Find where the given text appears and provide that cell's center as [X, Y] coordinate. 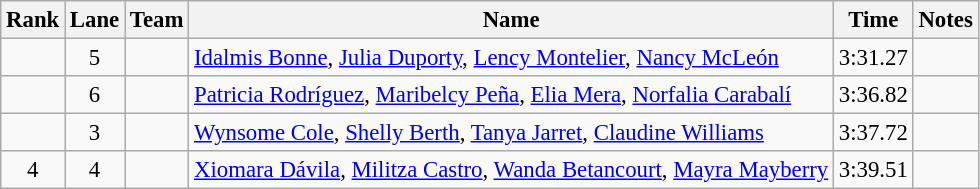
Lane [95, 20]
3:39.51 [874, 170]
Time [874, 20]
Rank [33, 20]
Xiomara Dávila, Militza Castro, Wanda Betancourt, Mayra Mayberry [512, 170]
3:37.72 [874, 133]
3:36.82 [874, 95]
Team [157, 20]
Idalmis Bonne, Julia Duporty, Lency Montelier, Nancy McLeón [512, 58]
Wynsome Cole, Shelly Berth, Tanya Jarret, Claudine Williams [512, 133]
3 [95, 133]
5 [95, 58]
Notes [946, 20]
3:31.27 [874, 58]
Patricia Rodríguez, Maribelcy Peña, Elia Mera, Norfalia Carabalí [512, 95]
Name [512, 20]
6 [95, 95]
